Return [x, y] of the center of cell containing provided text 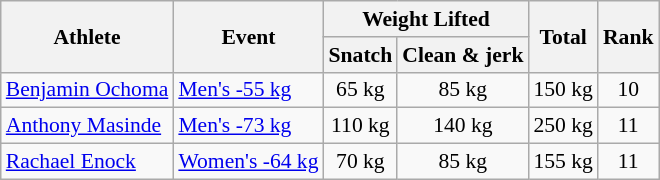
155 kg [562, 162]
Men's -73 kg [248, 126]
Event [248, 36]
150 kg [562, 90]
140 kg [462, 126]
Total [562, 36]
Women's -64 kg [248, 162]
Athlete [88, 36]
Rachael Enock [88, 162]
250 kg [562, 126]
70 kg [361, 162]
110 kg [361, 126]
Weight Lifted [426, 19]
Rank [628, 36]
65 kg [361, 90]
Anthony Masinde [88, 126]
Clean & jerk [462, 55]
Benjamin Ochoma [88, 90]
Men's -55 kg [248, 90]
Snatch [361, 55]
10 [628, 90]
